Detect which cell encompasses the target text, then output its (x, y) center coordinate. 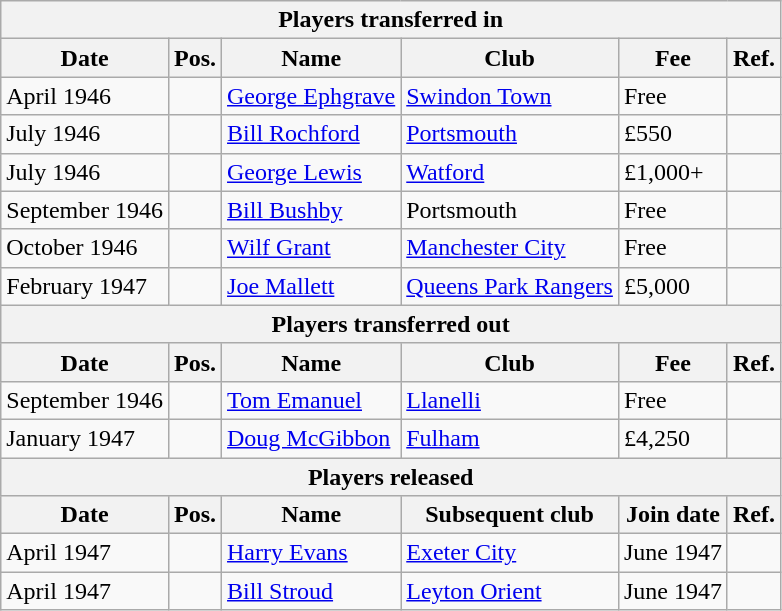
£1,000+ (672, 172)
Exeter City (510, 553)
Swindon Town (510, 96)
Bill Rochford (312, 134)
Players transferred out (391, 324)
Doug McGibbon (312, 438)
Join date (672, 515)
January 1947 (85, 438)
Joe Mallett (312, 286)
George Lewis (312, 172)
Players transferred in (391, 20)
George Ephgrave (312, 96)
£4,250 (672, 438)
Fulham (510, 438)
Bill Stroud (312, 591)
Subsequent club (510, 515)
£5,000 (672, 286)
Bill Bushby (312, 210)
April 1946 (85, 96)
Tom Emanuel (312, 400)
Leyton Orient (510, 591)
Wilf Grant (312, 248)
Manchester City (510, 248)
February 1947 (85, 286)
Harry Evans (312, 553)
£550 (672, 134)
Players released (391, 477)
Queens Park Rangers (510, 286)
Watford (510, 172)
October 1946 (85, 248)
Llanelli (510, 400)
